From the cell containing the given text, extract its center point as (X, Y) coordinate. 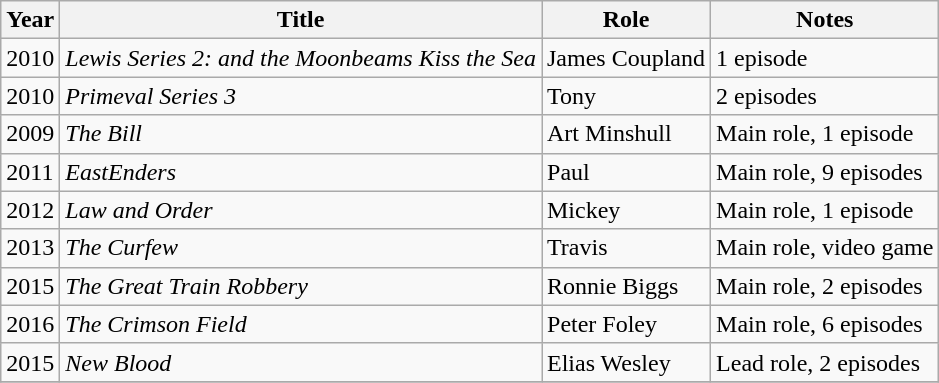
Tony (626, 96)
The Great Train Robbery (301, 286)
The Crimson Field (301, 324)
Elias Wesley (626, 362)
Main role, 6 episodes (825, 324)
2011 (30, 172)
Paul (626, 172)
2013 (30, 248)
Main role, video game (825, 248)
EastEnders (301, 172)
Mickey (626, 210)
Main role, 9 episodes (825, 172)
The Bill (301, 134)
New Blood (301, 362)
Lead role, 2 episodes (825, 362)
Notes (825, 20)
Primeval Series 3 (301, 96)
Law and Order (301, 210)
2016 (30, 324)
Travis (626, 248)
James Coupland (626, 58)
2012 (30, 210)
Peter Foley (626, 324)
Ronnie Biggs (626, 286)
Role (626, 20)
Title (301, 20)
2 episodes (825, 96)
The Curfew (301, 248)
Year (30, 20)
Lewis Series 2: and the Moonbeams Kiss the Sea (301, 58)
Main role, 2 episodes (825, 286)
2009 (30, 134)
1 episode (825, 58)
Art Minshull (626, 134)
